For the text-containing cell, return its midpoint in [X, Y] coordinate format. 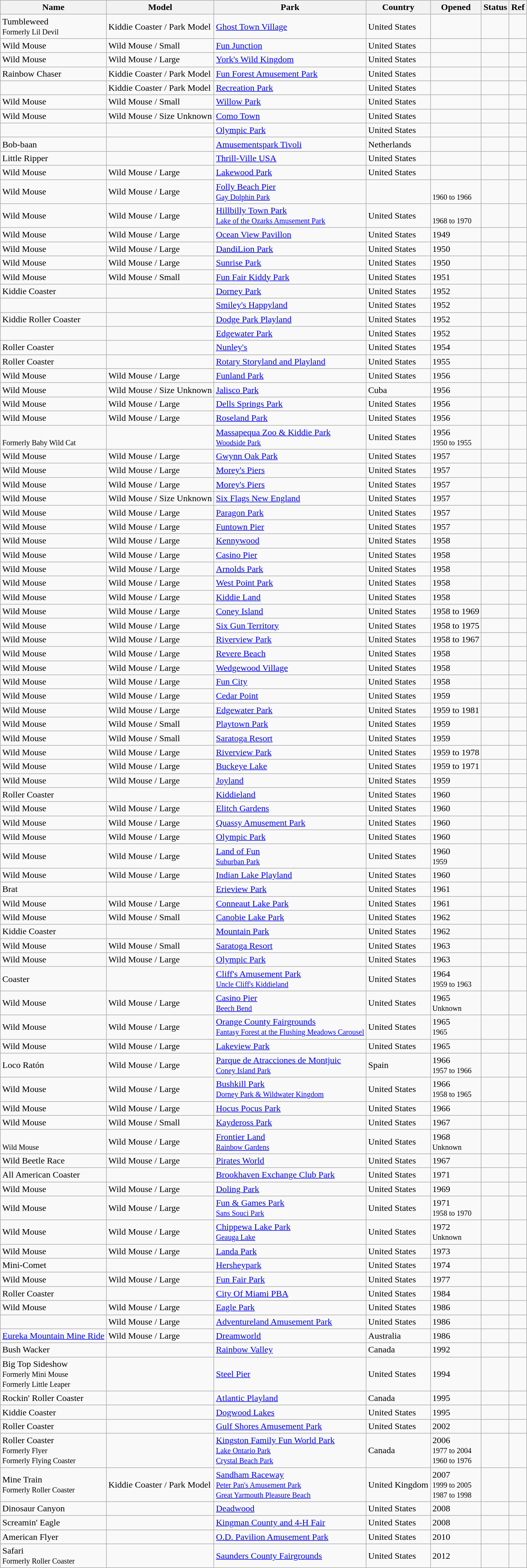
Kennywood [290, 541]
19601959 [456, 856]
Coney Island [290, 611]
Steel Pier [290, 1374]
Amusementspark Tivoli [290, 144]
Fun Junction [290, 46]
Jalisco Park [290, 390]
Lakeview Park [290, 1046]
2002 [456, 1426]
1968 to 1970 [456, 216]
Wild Beetle Race [53, 1161]
Hocus Pocus Park [290, 1108]
Landa Park [290, 1251]
York's Wild Kingdom [290, 60]
Mine TrainFormerly Roller Coaster [53, 1485]
Revere Beach [290, 653]
Kingman County and 4-H Fair [290, 1523]
Little Ripper [53, 158]
Saunders County Fairgrounds [290, 1556]
19561950 to 1955 [456, 437]
19711958 to 1970 [456, 1208]
Casino Pier [290, 555]
DandiLion Park [290, 249]
Dreamworld [290, 1336]
SafariFormerly Roller Coaster [53, 1556]
Fun & Games ParkSans Souci Park [290, 1208]
Ocean View Pavillon [290, 235]
Chippewa Lake ParkGeauga Lake [290, 1232]
American Flyer [53, 1537]
Funland Park [290, 376]
Bushkill ParkDorney Park & Wildwater Kingdom [290, 1089]
Park [290, 7]
Dogwood Lakes [290, 1412]
Casino PierBeech Bend [290, 1003]
1973 [456, 1251]
Playtown Park [290, 724]
O.D. Pavilion Amusement Park [290, 1537]
Big Top SideshowFormerly Mini MouseFormerly Little Leaper [53, 1374]
1972Unknown [456, 1232]
Como Town [290, 116]
Roseland Park [290, 418]
1955 [456, 362]
1959 to 1981 [456, 710]
Gwynn Oak Park [290, 456]
Hersheypark [290, 1265]
West Point Park [290, 583]
2010 [456, 1537]
Cuba [398, 390]
Eagle Park [290, 1308]
Joyland [290, 780]
Brookhaven Exchange Club Park [290, 1175]
Atlantic Playland [290, 1398]
Bob-baan [53, 144]
Screamin' Eagle [53, 1523]
Buckeye Lake [290, 766]
Opened [456, 7]
1951 [456, 277]
Arnolds Park [290, 569]
Eureka Mountain Mine Ride [53, 1336]
Land of FunSuburban Park [290, 856]
Hillbilly Town ParkLake of the Ozarks Amusement Park [290, 216]
Dells Springs Park [290, 404]
United Kingdom [398, 1485]
Nunley's [290, 347]
Mountain Park [290, 932]
19641959 to 1963 [456, 979]
Kiddie Land [290, 597]
Cedar Point [290, 696]
1959 to 1971 [456, 766]
Kaydeross Park [290, 1122]
Gulf Shores Amusement Park [290, 1426]
20071999 to 20051987 to 1998 [456, 1485]
Dorney Park [290, 291]
Ref [518, 7]
Massapequa Zoo & Kiddie ParkWoodside Park [290, 437]
Thrill-Ville USA [290, 158]
Status [495, 7]
1954 [456, 347]
1977 [456, 1279]
Bush Wacker [53, 1350]
Kiddieland [290, 795]
Smiley's Happyland [290, 305]
Six Flags New England [290, 499]
Fun Fair Park [290, 1279]
Funtown Pier [290, 527]
1969 [456, 1189]
1965Unknown [456, 1003]
Fun City [290, 682]
All American Coaster [53, 1175]
1958 to 1967 [456, 639]
Australia [398, 1336]
Kiddie Roller Coaster [53, 319]
19651965 [456, 1027]
Formerly Baby Wild Cat [53, 437]
Name [53, 7]
Rotary Storyland and Playland [290, 362]
Wedgewood Village [290, 668]
Rockin' Roller Coaster [53, 1398]
20061977 to 20041960 to 1976 [456, 1450]
Folly Beach PierGay Dolphin Park [290, 191]
Canobie Lake Park [290, 918]
Fun Forest Amusement Park [290, 74]
Orange County FairgroundsFantasy Forest at the Flushing Meadows Carousel [290, 1027]
1966 [456, 1108]
Rainbow Valley [290, 1350]
Mini-Comet [53, 1265]
1994 [456, 1374]
Frontier LandRainbow Gardens [290, 1142]
1958 to 1975 [456, 625]
1965 [456, 1046]
Indian Lake Playland [290, 875]
19661957 to 1966 [456, 1065]
1959 to 1978 [456, 752]
Six Gun Territory [290, 625]
19661958 to 1965 [456, 1089]
1992 [456, 1350]
Rainbow Chaser [53, 74]
Coaster [53, 979]
Elitch Gardens [290, 809]
Lakewood Park [290, 172]
Parque de Atracciones de MontjuicConey Island Park [290, 1065]
Ghost Town Village [290, 27]
1984 [456, 1294]
Cliff's Amusement ParkUncle Cliff's Kiddieland [290, 979]
Quassy Amusement Park [290, 823]
1974 [456, 1265]
Erieview Park [290, 889]
Spain [398, 1065]
Dinosaur Canyon [53, 1509]
Willow Park [290, 102]
Model [160, 7]
Brat [53, 889]
Roller CoasterFormerly FlyerFormerly Flying Coaster [53, 1450]
Country [398, 7]
Loco Ratón [53, 1065]
Recreation Park [290, 88]
1958 to 1969 [456, 611]
2012 [456, 1556]
1949 [456, 235]
1968Unknown [456, 1142]
Conneaut Lake Park [290, 903]
Doling Park [290, 1189]
Paragon Park [290, 513]
TumbleweedFormerly Lil Devil [53, 27]
Fun Fair Kiddy Park [290, 277]
1960 to 1966 [456, 191]
Netherlands [398, 144]
1971 [456, 1175]
Sandham RacewayPeter Pan's Amusement ParkGreat Yarmouth Pleasure Beach [290, 1485]
Adventureland Amusement Park [290, 1322]
Kingston Family Fun World ParkLake Ontario ParkCrystal Beach Park [290, 1450]
Dodge Park Playland [290, 319]
Pirates World [290, 1161]
City Of Miami PBA [290, 1294]
Sunrise Park [290, 263]
Deadwood [290, 1509]
